Find where the given text appears and provide that cell's center as (X, Y) coordinate. 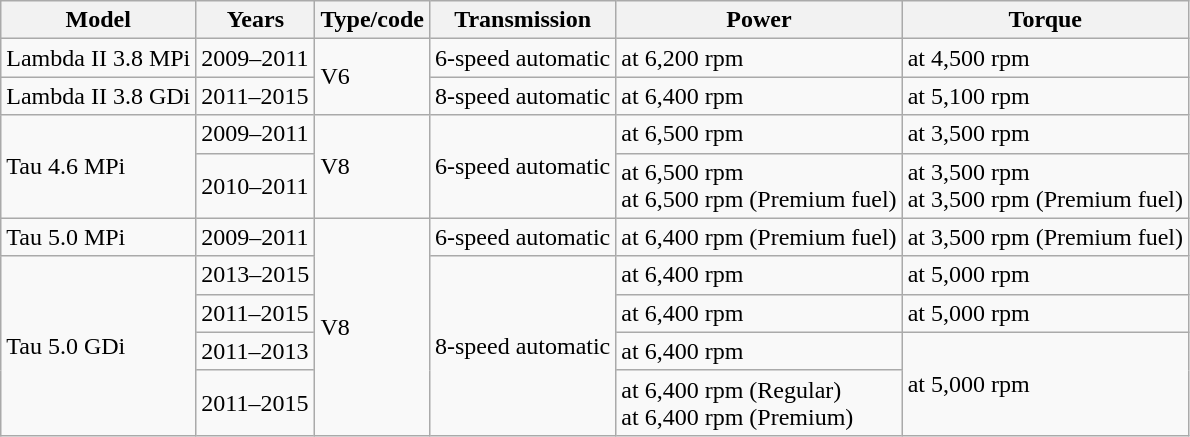
Model (98, 20)
at 6,500 rpm (759, 134)
Tau 4.6 MPi (98, 166)
at 3,500 rpm at 3,500 rpm (Premium fuel) (1045, 186)
at 3,500 rpm (1045, 134)
2011–2013 (256, 351)
V6 (372, 77)
at 6,400 rpm (Premium fuel) (759, 237)
Tau 5.0 GDi (98, 346)
Tau 5.0 MPi (98, 237)
Power (759, 20)
Transmission (522, 20)
at 6,400 rpm (Regular) at 6,400 rpm (Premium) (759, 402)
at 5,100 rpm (1045, 96)
2010–2011 (256, 186)
at 6,500 rpm at 6,500 rpm (Premium fuel) (759, 186)
2013–2015 (256, 275)
Years (256, 20)
at 4,500 rpm (1045, 58)
at 6,200 rpm (759, 58)
Type/code (372, 20)
Lambda II 3.8 MPi (98, 58)
Torque (1045, 20)
Lambda II 3.8 GDi (98, 96)
at 3,500 rpm (Premium fuel) (1045, 237)
